For the text-containing cell, return its midpoint in (x, y) coordinate format. 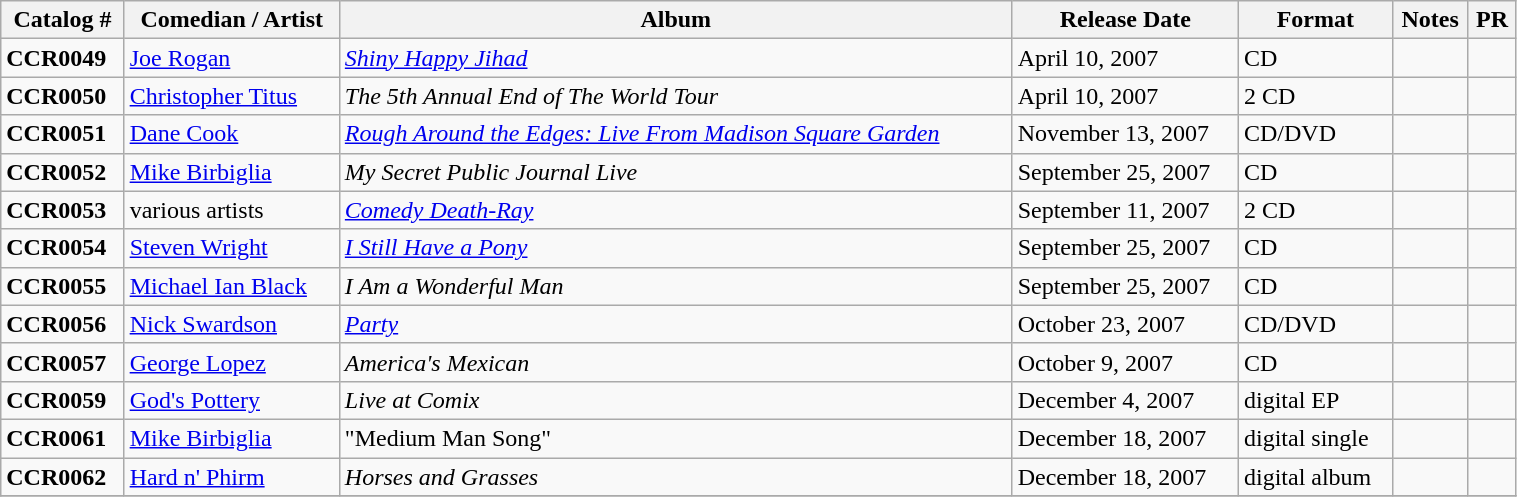
Hard n' Phirm (232, 477)
God's Pottery (232, 400)
Rough Around the Edges: Live From Madison Square Garden (676, 134)
Joe Rogan (232, 58)
CCR0051 (62, 134)
CCR0049 (62, 58)
I Still Have a Pony (676, 248)
"Medium Man Song" (676, 438)
Notes (1430, 20)
The 5th Annual End of The World Tour (676, 96)
CCR0055 (62, 286)
Nick Swardson (232, 324)
Steven Wright (232, 248)
CCR0054 (62, 248)
CCR0059 (62, 400)
Dane Cook (232, 134)
digital album (1315, 477)
Comedian / Artist (232, 20)
My Secret Public Journal Live (676, 172)
Christopher Titus (232, 96)
Horses and Grasses (676, 477)
CCR0056 (62, 324)
CCR0053 (62, 210)
CCR0061 (62, 438)
Format (1315, 20)
George Lopez (232, 362)
October 23, 2007 (1125, 324)
various artists (232, 210)
Release Date (1125, 20)
CCR0062 (62, 477)
PR (1492, 20)
Party (676, 324)
November 13, 2007 (1125, 134)
Album (676, 20)
Shiny Happy Jihad (676, 58)
Catalog # (62, 20)
digital single (1315, 438)
Michael Ian Black (232, 286)
I Am a Wonderful Man (676, 286)
CCR0057 (62, 362)
digital EP (1315, 400)
Comedy Death-Ray (676, 210)
September 11, 2007 (1125, 210)
CCR0050 (62, 96)
Live at Comix (676, 400)
October 9, 2007 (1125, 362)
December 4, 2007 (1125, 400)
CCR0052 (62, 172)
America's Mexican (676, 362)
